Identify which cell holds the provided text, then report its (X, Y) central coordinate. 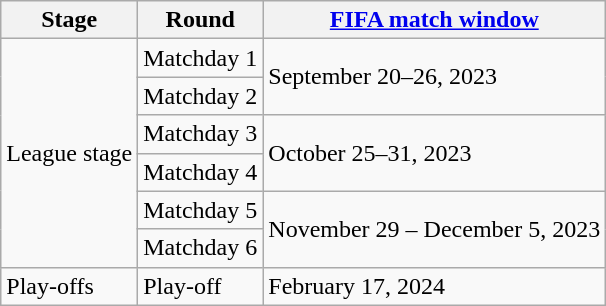
Matchday 2 (200, 96)
Play-off (200, 286)
Matchday 3 (200, 134)
November 29 – December 5, 2023 (434, 229)
October 25–31, 2023 (434, 153)
Stage (70, 20)
Matchday 1 (200, 58)
FIFA match window (434, 20)
Play-offs (70, 286)
Round (200, 20)
February 17, 2024 (434, 286)
September 20–26, 2023 (434, 77)
Matchday 6 (200, 248)
Matchday 4 (200, 172)
League stage (70, 153)
Matchday 5 (200, 210)
